Pinpoint the cell where the given text exists, returning its (X, Y) midpoint coordinate. 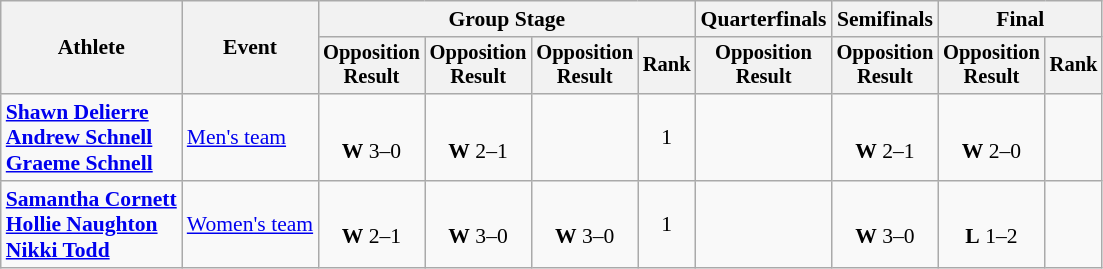
Event (250, 48)
Shawn DelierreAndrew SchnellGraeme Schnell (92, 138)
Samantha CornettHollie NaughtonNikki Todd (92, 224)
Final (1020, 19)
W 2–0 (992, 138)
Semifinals (886, 19)
Quarterfinals (764, 19)
Women's team (250, 224)
Men's team (250, 138)
Group Stage (506, 19)
Athlete (92, 48)
L 1–2 (992, 224)
